Find where the given text appears and provide that cell's center as (X, Y) coordinate. 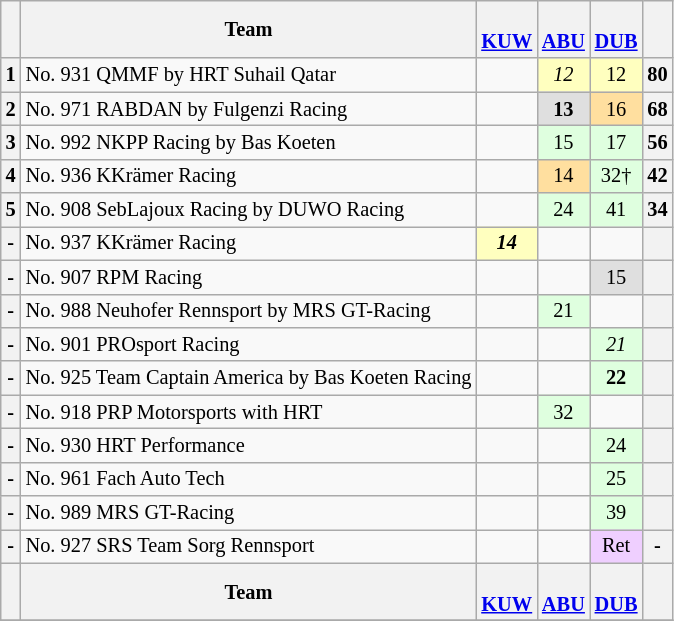
41 (616, 210)
No. 925 Team Captain America by Bas Koeten Racing (249, 378)
No. 961 Fach Auto Tech (249, 479)
No. 988 Neuhofer Rennsport by MRS GT-Racing (249, 311)
22 (616, 378)
2 (11, 109)
32 (564, 412)
17 (616, 142)
No. 908 SebLajoux Racing by DUWO Racing (249, 210)
No. 927 SRS Team Sorg Rennsport (249, 546)
No. 937 KKrämer Racing (249, 243)
4 (11, 176)
No. 930 HRT Performance (249, 445)
No. 936 KKrämer Racing (249, 176)
No. 971 RABDAN by Fulgenzi Racing (249, 109)
5 (11, 210)
32† (616, 176)
Ret (616, 546)
25 (616, 479)
1 (11, 75)
80 (657, 75)
34 (657, 210)
No. 992 NKPP Racing by Bas Koeten (249, 142)
13 (564, 109)
16 (616, 109)
39 (616, 513)
3 (11, 142)
42 (657, 176)
No. 918 PRP Motorsports with HRT (249, 412)
No. 931 QMMF by HRT Suhail Qatar (249, 75)
No. 989 MRS GT-Racing (249, 513)
No. 907 RPM Racing (249, 277)
68 (657, 109)
No. 901 PROsport Racing (249, 344)
56 (657, 142)
